Provide the [X, Y] coordinate of the cell's center where the given text is located.  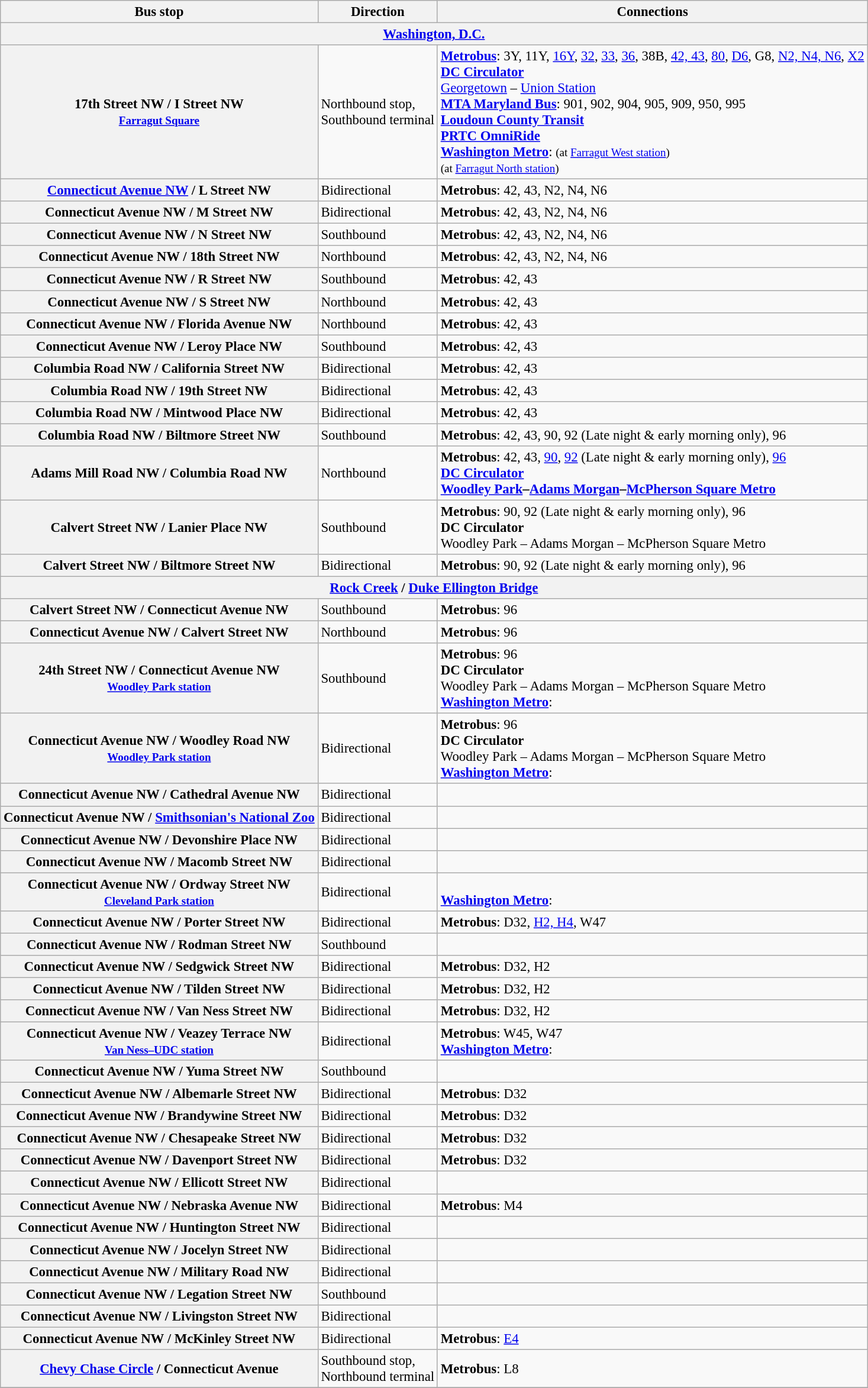
Columbia Road NW / Mintwood Place NW [159, 413]
Connecticut Avenue NW / Veazey Terrace NWVan Ness–UDC station [159, 1041]
Connecticut Avenue NW / L Street NW [159, 191]
Direction [377, 12]
Calvert Street NW / Biltmore Street NW [159, 566]
Adams Mill Road NW / Columbia Road NW [159, 473]
Metrobus: M4 [652, 1205]
Connections [652, 12]
Connecticut Avenue NW / Ellicott Street NW [159, 1183]
Connecticut Avenue NW / Smithsonian's National Zoo [159, 817]
Metrobus: 90, 92 (Late night & early morning only), 96 DC Circulator Woodley Park – Adams Morgan – McPherson Square Metro [652, 527]
Connecticut Avenue NW / Florida Avenue NW [159, 324]
Calvert Street NW / Connecticut Avenue NW [159, 610]
Connecticut Avenue NW / Cathedral Avenue NW [159, 795]
Metrobus: W45, W47 Washington Metro: [652, 1041]
Connecticut Avenue NW / Huntington Street NW [159, 1227]
Rock Creek / Duke Ellington Bridge [434, 588]
Metrobus: 42, 43, 90, 92 (Late night & early morning only), 96 DC Circulator Woodley Park–Adams Morgan–McPherson Square Metro [652, 473]
Connecticut Avenue NW / S Street NW [159, 302]
Connecticut Avenue NW / Nebraska Avenue NW [159, 1205]
Columbia Road NW / California Street NW [159, 368]
Connecticut Avenue NW / Brandywine Street NW [159, 1116]
Connecticut Avenue NW / Chesapeake Street NW [159, 1138]
Connecticut Avenue NW / Rodman Street NW [159, 944]
Connecticut Avenue NW / Tilden Street NW [159, 989]
Connecticut Avenue NW / McKinley Street NW [159, 1338]
Connecticut Avenue NW / Sedgwick Street NW [159, 967]
Connecticut Avenue NW / Woodley Road NWWoodley Park station [159, 749]
Connecticut Avenue NW / Albemarle Street NW [159, 1094]
Metrobus: E4 [652, 1338]
Connecticut Avenue NW / Porter Street NW [159, 922]
Connecticut Avenue NW / Livingston Street NW [159, 1316]
Connecticut Avenue NW / Devonshire Place NW [159, 840]
Metrobus: 42, 43, 90, 92 (Late night & early morning only), 96 [652, 435]
24th Street NW / Connecticut Avenue NWWoodley Park station [159, 678]
Washington, D.C. [434, 34]
Connecticut Avenue NW / N Street NW [159, 235]
Connecticut Avenue NW / Macomb Street NW [159, 861]
Connecticut Avenue NW / Davenport Street NW [159, 1160]
Southbound stop, Northbound terminal [377, 1369]
Connecticut Avenue NW / Leroy Place NW [159, 346]
17th Street NW / I Street NWFarragut Square [159, 112]
Metrobus: L8 [652, 1369]
Northbound stop,Southbound terminal [377, 112]
Metrobus: 90, 92 (Late night & early morning only), 96 [652, 566]
Chevy Chase Circle / Connecticut Avenue [159, 1369]
Connecticut Avenue NW / Legation Street NW [159, 1294]
Washington Metro: [652, 892]
Connecticut Avenue NW / Ordway Street NWCleveland Park station [159, 892]
Connecticut Avenue NW / R Street NW [159, 279]
Bus stop [159, 12]
Connecticut Avenue NW / Jocelyn Street NW [159, 1250]
Connecticut Avenue NW / Military Road NW [159, 1271]
Columbia Road NW / Biltmore Street NW [159, 435]
Columbia Road NW / 19th Street NW [159, 390]
Connecticut Avenue NW / Yuma Street NW [159, 1071]
Connecticut Avenue NW / Calvert Street NW [159, 632]
Metrobus: D32, H2, H4, W47 [652, 922]
Connecticut Avenue NW / 18th Street NW [159, 257]
Connecticut Avenue NW / Van Ness Street NW [159, 1011]
Calvert Street NW / Lanier Place NW [159, 527]
Connecticut Avenue NW / M Street NW [159, 212]
